Scan for the cell matching the given text and deliver its (X, Y) coordinate at center. 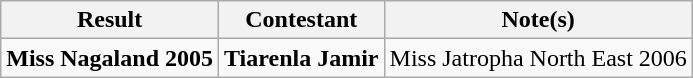
Result (110, 20)
Miss Jatropha North East 2006 (538, 58)
Contestant (302, 20)
Miss Nagaland 2005 (110, 58)
Tiarenla Jamir (302, 58)
Note(s) (538, 20)
